Search for the cell housing the specified text and yield its [x, y] center coordinate. 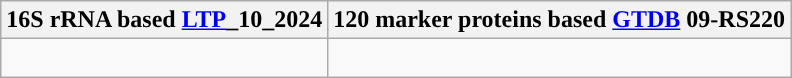
120 marker proteins based GTDB 09-RS220 [560, 20]
16S rRNA based LTP_10_2024 [164, 20]
